Find where the given text appears and provide that cell's center as (x, y) coordinate. 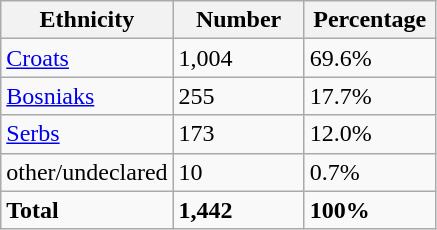
Total (87, 210)
Croats (87, 58)
Serbs (87, 134)
255 (238, 96)
0.7% (370, 172)
1,442 (238, 210)
12.0% (370, 134)
Percentage (370, 20)
17.7% (370, 96)
1,004 (238, 58)
Number (238, 20)
other/undeclared (87, 172)
69.6% (370, 58)
173 (238, 134)
100% (370, 210)
Bosniaks (87, 96)
Ethnicity (87, 20)
10 (238, 172)
